Extract the (x, y) coordinate from the center of the cell holding the provided text.  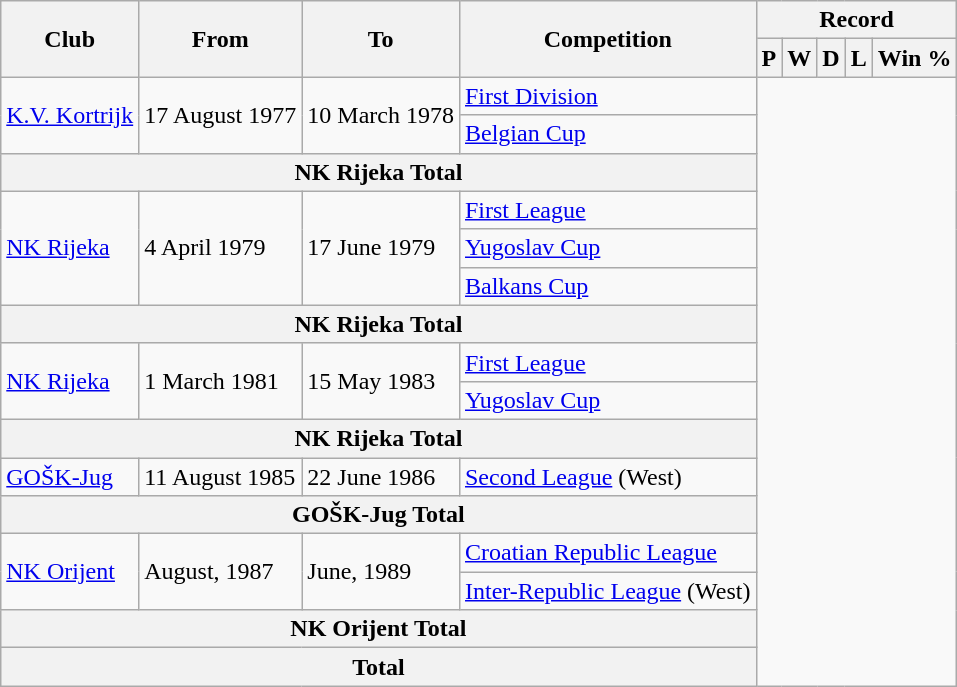
First Division (608, 96)
17 June 1979 (381, 248)
Win % (914, 58)
W (800, 58)
L (858, 58)
22 June 1986 (381, 477)
K.V. Kortrijk (70, 115)
Total (378, 667)
Club (70, 39)
17 August 1977 (220, 115)
NK Orijent (70, 572)
NK Orijent Total (378, 629)
10 March 1978 (381, 115)
1 March 1981 (220, 381)
Balkans Cup (608, 286)
Croatian Republic League (608, 553)
GOŠK-Jug (70, 477)
August, 1987 (220, 572)
15 May 1983 (381, 381)
4 April 1979 (220, 248)
Inter-Republic League (West) (608, 591)
Belgian Cup (608, 134)
To (381, 39)
GOŠK-Jug Total (378, 515)
June, 1989 (381, 572)
Record (856, 20)
11 August 1985 (220, 477)
D (831, 58)
Competition (608, 39)
Second League (West) (608, 477)
From (220, 39)
P (769, 58)
